Extract the [x, y] coordinate from the center of the cell holding the provided text.  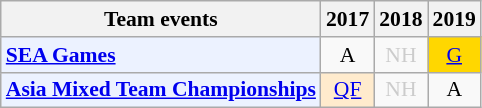
2017 [348, 19]
2018 [400, 19]
G [454, 55]
Asia Mixed Team Championships [161, 90]
SEA Games [161, 55]
Team events [161, 19]
QF [348, 90]
2019 [454, 19]
